Locate the cell with the specified text and output its [x, y] center coordinate. 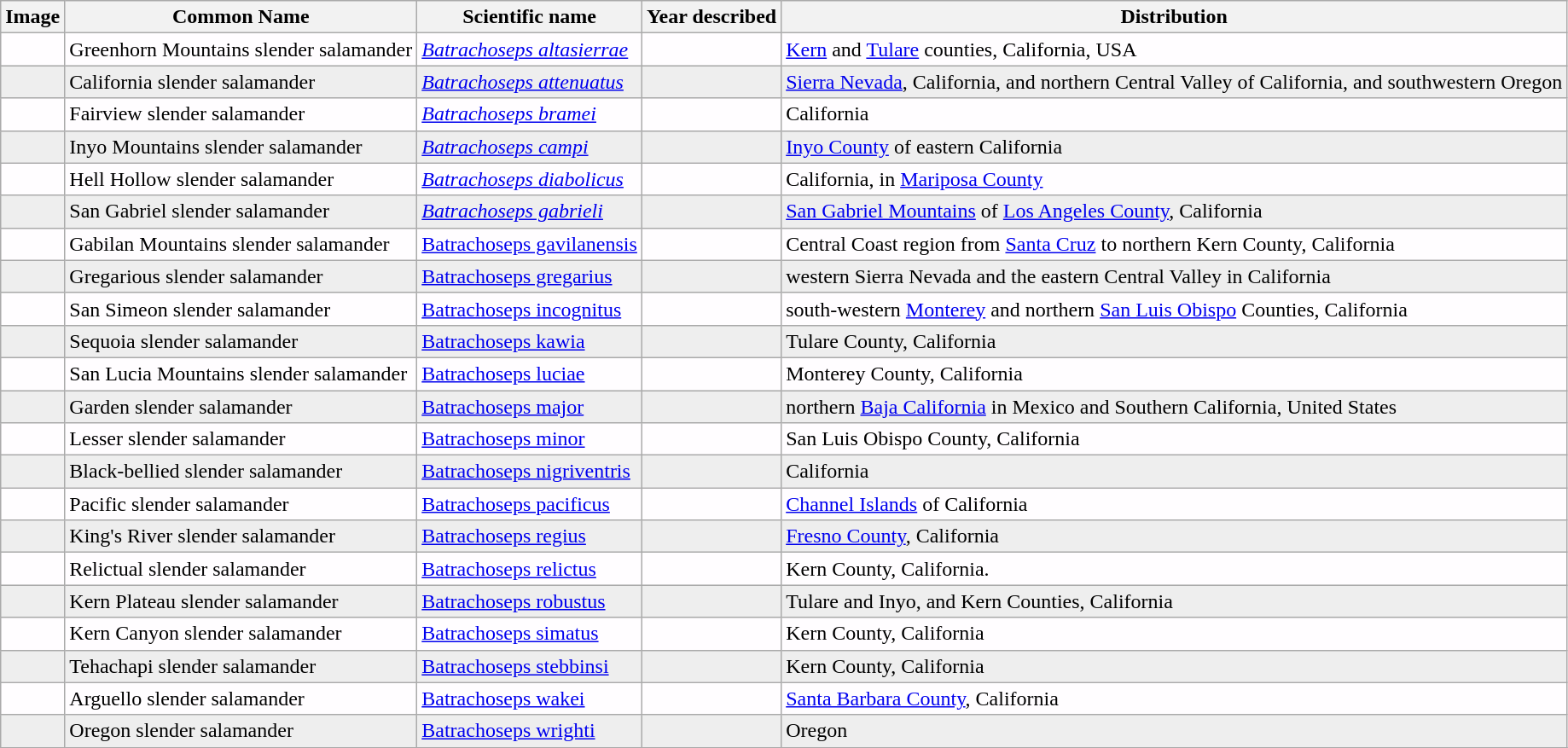
Distribution [1174, 17]
Image [32, 17]
Kern and Tulare counties, California, USA [1174, 49]
Oregon [1174, 731]
Batrachoseps kawia [530, 341]
Year described [711, 17]
Santa Barbara County, California [1174, 699]
Common Name [241, 17]
Batrachoseps relictus [530, 569]
Batrachoseps simatus [530, 634]
Batrachoseps attenuatus [530, 82]
Fresno County, California [1174, 536]
Batrachoseps pacificus [530, 504]
Fairview slender salamander [241, 114]
south-western Monterey and northern San Luis Obispo Counties, California [1174, 309]
Batrachoseps major [530, 407]
Kern Canyon slender salamander [241, 634]
San Gabriel Mountains of Los Angeles County, California [1174, 212]
Garden slender salamander [241, 407]
Tulare and Inyo, and Kern Counties, California [1174, 601]
Greenhorn Mountains slender salamander [241, 49]
Pacific slender salamander [241, 504]
Batrachoseps gregarius [530, 276]
Batrachoseps stebbinsi [530, 666]
northern Baja California in Mexico and Southern California, United States [1174, 407]
Kern Plateau slender salamander [241, 601]
Batrachoseps minor [530, 439]
Batrachoseps gavilanensis [530, 244]
Batrachoseps bramei [530, 114]
Batrachoseps wakei [530, 699]
San Luis Obispo County, California [1174, 439]
Batrachoseps diabolicus [530, 179]
Lesser slender salamander [241, 439]
San Lucia Mountains slender salamander [241, 374]
Sequoia slender salamander [241, 341]
San Gabriel slender salamander [241, 212]
Inyo Mountains slender salamander [241, 147]
King's River slender salamander [241, 536]
Batrachoseps wrighti [530, 731]
western Sierra Nevada and the eastern Central Valley in California [1174, 276]
Oregon slender salamander [241, 731]
Batrachoseps incognitus [530, 309]
Batrachoseps luciae [530, 374]
Monterey County, California [1174, 374]
Batrachoseps robustus [530, 601]
Black-bellied slender salamander [241, 472]
Batrachoseps altasierrae [530, 49]
Relictual slender salamander [241, 569]
Channel Islands of California [1174, 504]
Central Coast region from Santa Cruz to northern Kern County, California [1174, 244]
San Simeon slender salamander [241, 309]
Sierra Nevada, California, and northern Central Valley of California, and southwestern Oregon [1174, 82]
Inyo County of eastern California [1174, 147]
Batrachoseps gabrieli [530, 212]
California slender salamander [241, 82]
Batrachoseps campi [530, 147]
Tulare County, California [1174, 341]
Gregarious slender salamander [241, 276]
Kern County, California. [1174, 569]
Arguello slender salamander [241, 699]
California, in Mariposa County [1174, 179]
Batrachoseps nigriventris [530, 472]
Scientific name [530, 17]
Batrachoseps regius [530, 536]
Gabilan Mountains slender salamander [241, 244]
Tehachapi slender salamander [241, 666]
Hell Hollow slender salamander [241, 179]
